Extract the [X, Y] coordinate from the center of the cell holding the provided text.  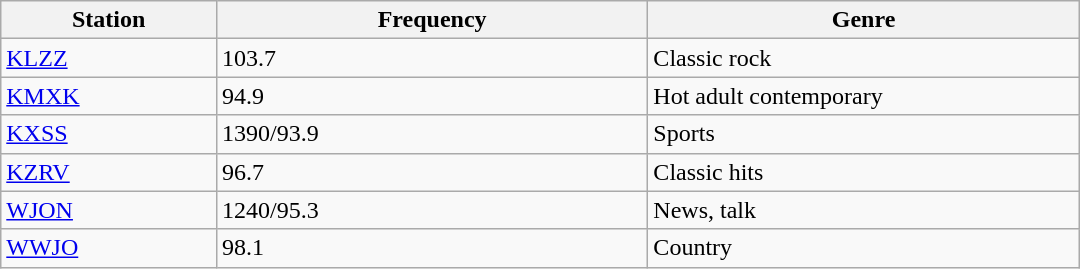
Hot adult contemporary [864, 96]
1240/95.3 [432, 210]
KMXK [109, 96]
KLZZ [109, 58]
Sports [864, 134]
Genre [864, 20]
1390/93.9 [432, 134]
KXSS [109, 134]
103.7 [432, 58]
96.7 [432, 172]
Country [864, 248]
94.9 [432, 96]
KZRV [109, 172]
Classic hits [864, 172]
WJON [109, 210]
News, talk [864, 210]
WWJO [109, 248]
Station [109, 20]
Frequency [432, 20]
98.1 [432, 248]
Classic rock [864, 58]
